Return (x, y) of the center of cell containing provided text 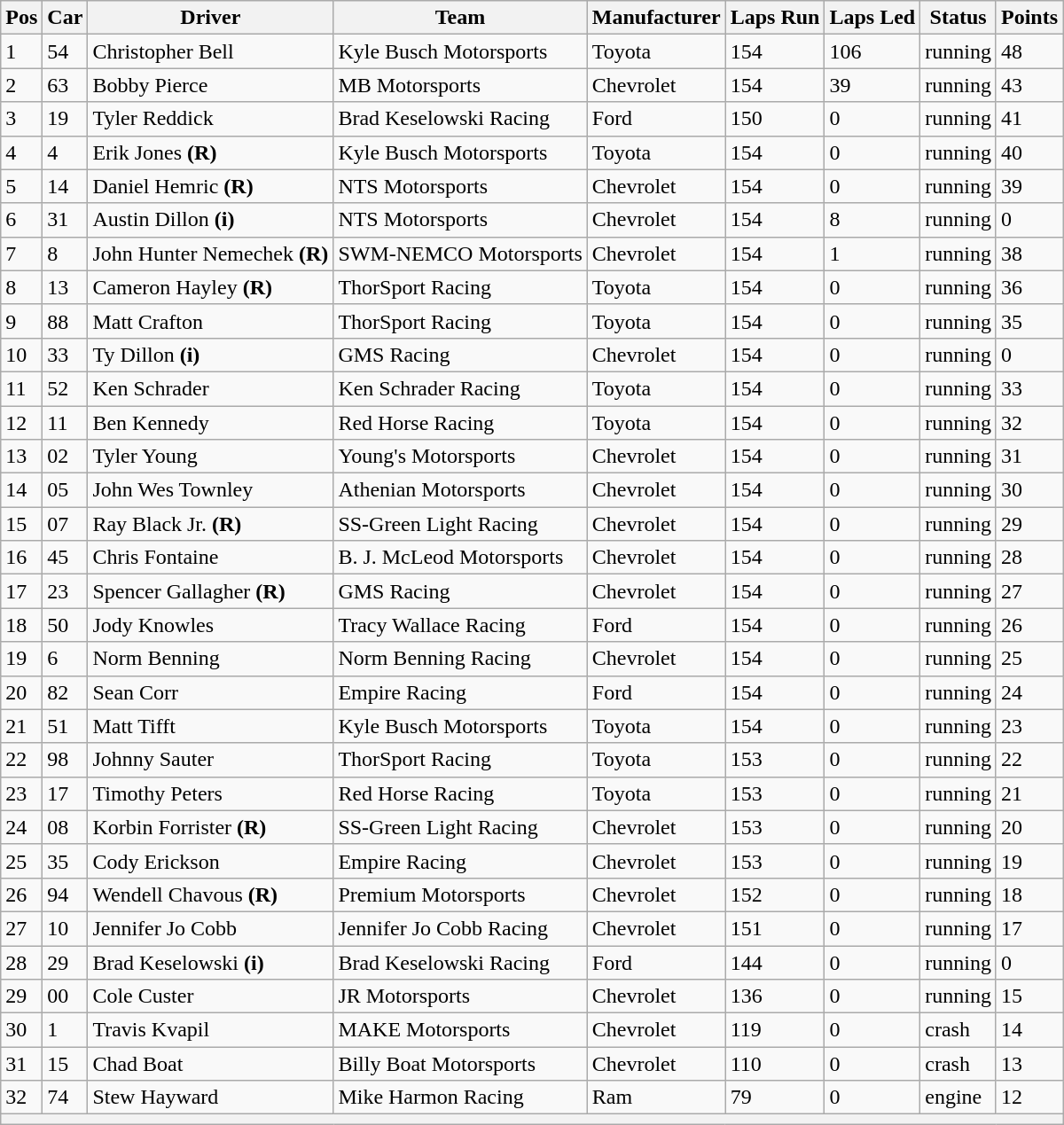
Pos (21, 18)
Ken Schrader (211, 388)
Ty Dillon (i) (211, 355)
Wendell Chavous (R) (211, 895)
7 (21, 254)
Tracy Wallace Racing (460, 625)
Mike Harmon Racing (460, 1098)
engine (958, 1098)
Cameron Hayley (R) (211, 287)
Brad Keselowski (i) (211, 962)
Matt Crafton (211, 321)
Status (958, 18)
152 (775, 895)
Jody Knowles (211, 625)
Billy Boat Motorsports (460, 1064)
JR Motorsports (460, 996)
Austin Dillon (i) (211, 220)
Premium Motorsports (460, 895)
36 (1029, 287)
Timothy Peters (211, 793)
Tyler Young (211, 457)
50 (66, 625)
48 (1029, 51)
MAKE Motorsports (460, 1030)
74 (66, 1098)
08 (66, 827)
Jennifer Jo Cobb (211, 928)
Points (1029, 18)
79 (775, 1098)
52 (66, 388)
Sean Corr (211, 692)
Ben Kennedy (211, 423)
82 (66, 692)
150 (775, 119)
98 (66, 760)
63 (66, 85)
40 (1029, 152)
Ram (656, 1098)
Johnny Sauter (211, 760)
Christopher Bell (211, 51)
Cody Erickson (211, 861)
SWM-NEMCO Motorsports (460, 254)
Ken Schrader Racing (460, 388)
45 (66, 558)
38 (1029, 254)
54 (66, 51)
00 (66, 996)
Spencer Gallagher (R) (211, 591)
41 (1029, 119)
9 (21, 321)
110 (775, 1064)
Young's Motorsports (460, 457)
88 (66, 321)
106 (872, 51)
MB Motorsports (460, 85)
John Hunter Nemechek (R) (211, 254)
Manufacturer (656, 18)
51 (66, 726)
Driver (211, 18)
5 (21, 186)
Matt Tifft (211, 726)
John Wes Townley (211, 490)
Chad Boat (211, 1064)
2 (21, 85)
Norm Benning Racing (460, 659)
136 (775, 996)
Jennifer Jo Cobb Racing (460, 928)
Ray Black Jr. (R) (211, 524)
Stew Hayward (211, 1098)
07 (66, 524)
Bobby Pierce (211, 85)
43 (1029, 85)
Car (66, 18)
Tyler Reddick (211, 119)
Team (460, 18)
Laps Led (872, 18)
Norm Benning (211, 659)
Travis Kvapil (211, 1030)
3 (21, 119)
151 (775, 928)
Cole Custer (211, 996)
Athenian Motorsports (460, 490)
B. J. McLeod Motorsports (460, 558)
94 (66, 895)
144 (775, 962)
Erik Jones (R) (211, 152)
119 (775, 1030)
02 (66, 457)
Laps Run (775, 18)
Chris Fontaine (211, 558)
Korbin Forrister (R) (211, 827)
05 (66, 490)
16 (21, 558)
Daniel Hemric (R) (211, 186)
